Output the (X, Y) coordinate of the center of the cell containing the given text.  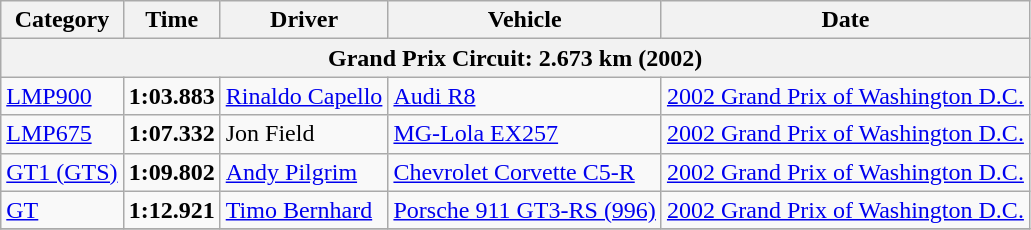
Category (62, 20)
Time (172, 20)
Grand Prix Circuit: 2.673 km (2002) (516, 58)
1:12.921 (172, 210)
Andy Pilgrim (304, 172)
Chevrolet Corvette C5-R (524, 172)
LMP900 (62, 96)
LMP675 (62, 134)
Porsche 911 GT3-RS (996) (524, 210)
Rinaldo Capello (304, 96)
MG-Lola EX257 (524, 134)
GT (62, 210)
Audi R8 (524, 96)
Timo Bernhard (304, 210)
Jon Field (304, 134)
Driver (304, 20)
Date (845, 20)
1:07.332 (172, 134)
1:09.802 (172, 172)
GT1 (GTS) (62, 172)
Vehicle (524, 20)
1:03.883 (172, 96)
